Detect which cell encompasses the target text, then output its (x, y) center coordinate. 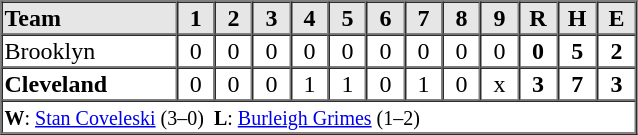
E (616, 18)
R (538, 18)
8 (461, 18)
x (499, 84)
Cleveland (90, 84)
9 (499, 18)
H (578, 18)
Team (90, 18)
6 (385, 18)
4 (310, 18)
Brooklyn (90, 50)
W: Stan Coveleski (3–0) L: Burleigh Grimes (1–2) (319, 116)
